Determine the [x, y] coordinate at the center of the cell enclosing the given text.  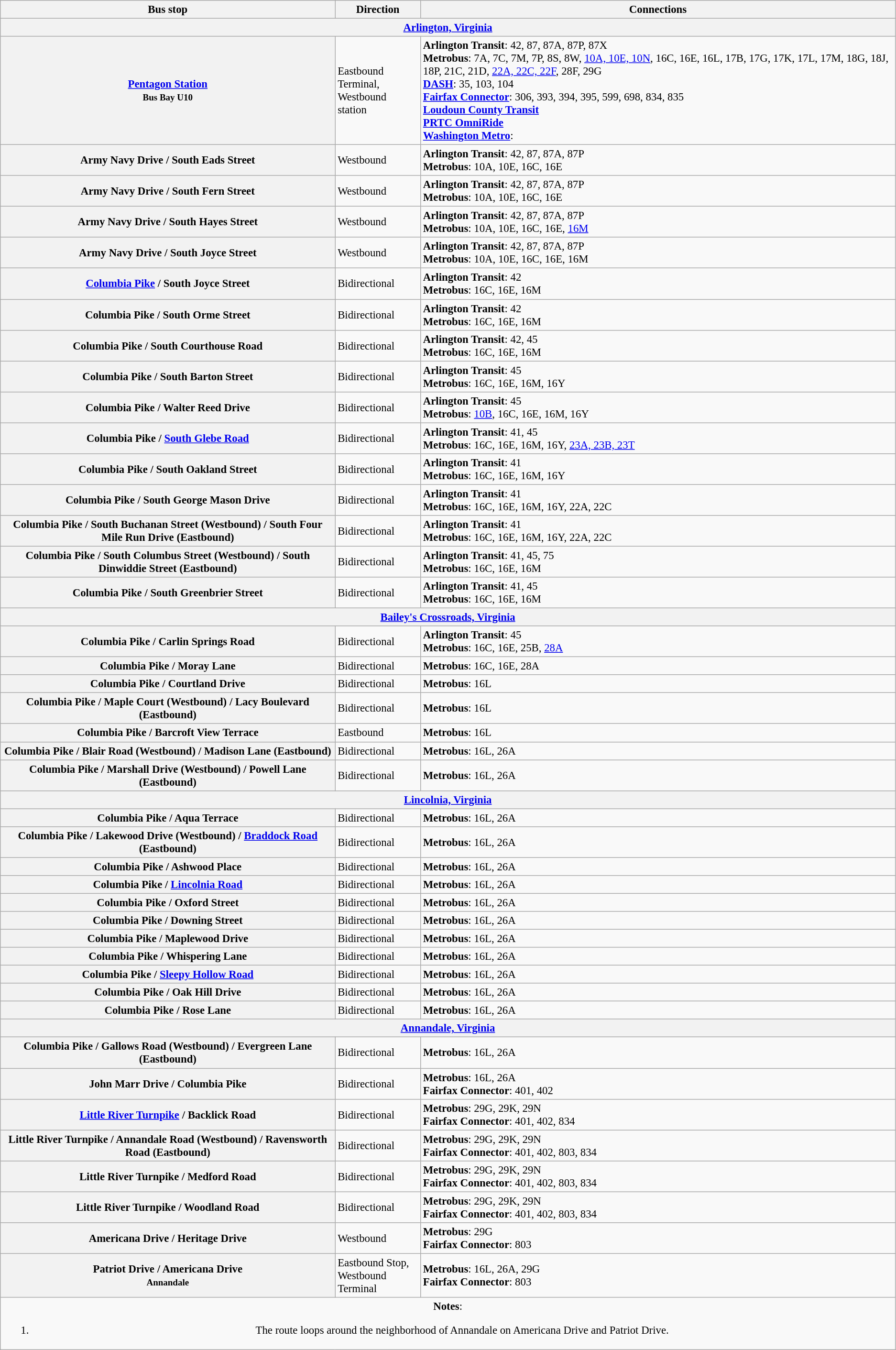
Pentagon StationBus Bay U10 [168, 91]
Army Navy Drive / South Eads Street [168, 161]
Arlington, Virginia [448, 28]
Columbia Pike / South Oakland Street [168, 470]
Arlington Transit: 45 Metrobus: 10B, 16C, 16E, 16M, 16Y [658, 407]
Bailey's Crossroads, Virginia [448, 617]
Eastbound [378, 733]
Columbia Pike / Walter Reed Drive [168, 407]
Columbia Pike / South George Mason Drive [168, 500]
Metrobus: 29G Fairfax Connector: 803 [658, 1239]
Little River Turnpike / Backlick Road [168, 1114]
Columbia Pike / South Orme Street [168, 315]
Army Navy Drive / South Hayes Street [168, 222]
Columbia Pike / South Barton Street [168, 377]
Columbia Pike / Blair Road (Westbound) / Madison Lane (Eastbound) [168, 751]
Arlington Transit: 41 Metrobus: 16C, 16E, 16M, 16Y [658, 470]
Arlington Transit: 41, 45 Metrobus: 16C, 16E, 16M, 16Y, 23A, 23B, 23T [658, 438]
Columbia Pike / Sleepy Hollow Road [168, 975]
Columbia Pike / Aqua Terrace [168, 818]
Little River Turnpike / Annandale Road (Westbound) / Ravensworth Road (Eastbound) [168, 1146]
Army Navy Drive / South Fern Street [168, 191]
Columbia Pike / Whispering Lane [168, 956]
Columbia Pike / Rose Lane [168, 1010]
Columbia Pike / Lincolnia Road [168, 885]
Arlington Transit: 42, 45 Metrobus: 16C, 16E, 16M [658, 345]
Columbia Pike / Maple Court (Westbound) / Lacy Boulevard (Eastbound) [168, 709]
Columbia Pike / Carlin Springs Road [168, 642]
Columbia Pike / South Greenbrier Street [168, 593]
Columbia Pike / Lakewood Drive (Westbound) / Braddock Road (Eastbound) [168, 843]
Columbia Pike / Oak Hill Drive [168, 992]
Bus stop [168, 10]
Columbia Pike / South Glebe Road [168, 438]
Arlington Transit: 41, 45 Metrobus: 16C, 16E, 16M [658, 593]
Columbia Pike / South Courthouse Road [168, 345]
Direction [378, 10]
Arlington Transit: 45 Metrobus: 16C, 16E, 16M, 16Y [658, 377]
Columbia Pike / Moray Lane [168, 666]
Arlington Transit: 45 Metrobus: 16C, 16E, 25B, 28A [658, 642]
Columbia Pike / Oxford Street [168, 902]
Columbia Pike / Ashwood Place [168, 867]
Columbia Pike / Barcroft View Terrace [168, 733]
John Marr Drive / Columbia Pike [168, 1084]
Little River Turnpike / Woodland Road [168, 1207]
Columbia Pike / South Columbus Street (Westbound) / South Dinwiddie Street (Eastbound) [168, 561]
Patriot Drive / Americana DriveAnnandale [168, 1275]
Eastbound Terminal, Westbound station [378, 91]
Metrobus: 29G, 29K, 29N Fairfax Connector: 401, 402, 834 [658, 1114]
Columbia Pike / Courtland Drive [168, 684]
Eastbound Stop, Westbound Terminal [378, 1275]
Little River Turnpike / Medford Road [168, 1176]
Metrobus: 16C, 16E, 28A [658, 666]
Columbia Pike / South Joyce Street [168, 284]
Army Navy Drive / South Joyce Street [168, 252]
Arlington Transit: 41, 45, 75 Metrobus: 16C, 16E, 16M [658, 561]
Americana Drive / Heritage Drive [168, 1239]
Metrobus: 16L, 26A, 29G Fairfax Connector: 803 [658, 1275]
Columbia Pike / Maplewood Drive [168, 939]
Connections [658, 10]
Metrobus: 16L, 26A Fairfax Connector: 401, 402 [658, 1084]
Columbia Pike / South Buchanan Street (Westbound) / South Four Mile Run Drive (Eastbound) [168, 531]
Lincolnia, Virginia [448, 800]
Columbia Pike / Marshall Drive (Westbound) / Powell Lane (Eastbound) [168, 776]
Notes:The route loops around the neighborhood of Annandale on Americana Drive and Patriot Drive. [448, 1324]
Columbia Pike / Downing Street [168, 921]
Columbia Pike / Gallows Road (Westbound) / Evergreen Lane (Eastbound) [168, 1053]
Annandale, Virginia [448, 1029]
